Provide the (x, y) coordinate of the cell's center where the given text is located.  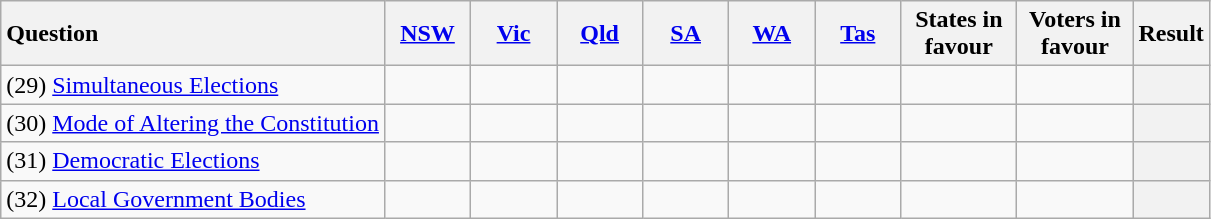
Vic (514, 34)
(29) Simultaneous Elections (193, 85)
States in favour (959, 34)
(32) Local Government Bodies (193, 199)
(30) Mode of Altering the Constitution (193, 123)
Qld (600, 34)
NSW (427, 34)
Question (193, 34)
(31) Democratic Elections (193, 161)
WA (772, 34)
Voters in favour (1075, 34)
Tas (858, 34)
Result (1171, 34)
SA (686, 34)
